Find where the given text appears and provide that cell's center as (X, Y) coordinate. 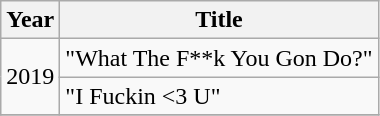
"What The F**k You Gon Do?" (219, 58)
2019 (30, 77)
Title (219, 20)
"I Fuckin <3 U" (219, 96)
Year (30, 20)
